Search for the cell housing the specified text and yield its [x, y] center coordinate. 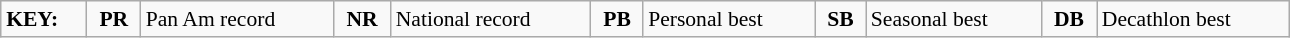
PB [617, 19]
Decathlon best [1193, 19]
Pan Am record [238, 19]
Seasonal best [954, 19]
KEY: [44, 19]
Personal best [729, 19]
PR [114, 19]
SB [840, 19]
National record [491, 19]
DB [1068, 19]
NR [362, 19]
